Search for the cell housing the specified text and yield its (x, y) center coordinate. 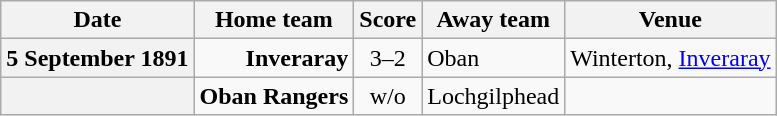
3–2 (388, 58)
5 September 1891 (98, 58)
Home team (274, 20)
Lochgilphead (494, 96)
Oban Rangers (274, 96)
w/o (388, 96)
Winterton, Inveraray (670, 58)
Score (388, 20)
Away team (494, 20)
Inveraray (274, 58)
Venue (670, 20)
Oban (494, 58)
Date (98, 20)
